Extract the (x, y) coordinate from the center of the cell holding the provided text.  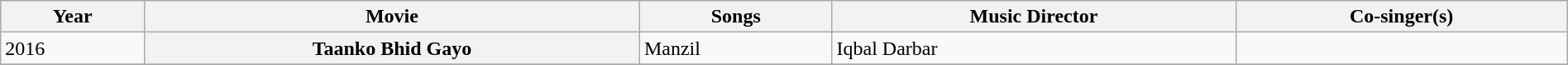
Year (73, 17)
Movie (392, 17)
2016 (73, 48)
Music Director (1034, 17)
Co-singer(s) (1401, 17)
Manzil (736, 48)
Songs (736, 17)
Iqbal Darbar (1034, 48)
Taanko Bhid Gayo (392, 48)
